Output the [x, y] coordinate of the center of the cell containing the given text.  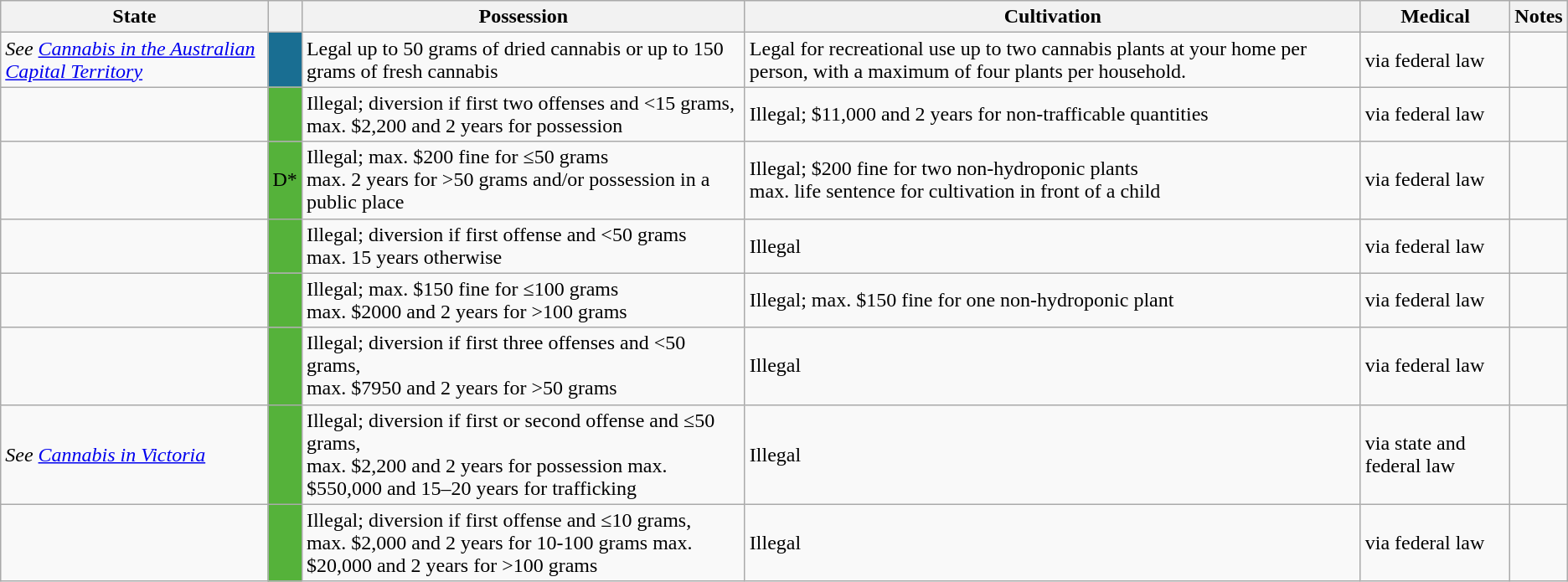
Illegal; max. $200 fine for ≤50 gramsmax. 2 years for >50 grams and/or possession in a public place [523, 180]
via state and federal law [1436, 454]
Illegal; diversion if first or second offense and ≤50 grams,max. $2,200 and 2 years for possession max. $550,000 and 15–20 years for trafficking [523, 454]
Illegal; diversion if first three offenses and <50 grams,max. $7950 and 2 years for >50 grams [523, 366]
Medical [1436, 17]
Illegal; diversion if first two offenses and <15 grams,max. $2,200 and 2 years for possession [523, 114]
Illegal; max. $150 fine for ≤100 gramsmax. $2000 and 2 years for >100 grams [523, 300]
Illegal; $11,000 and 2 years for non-trafficable quantities [1052, 114]
Illegal; $200 fine for two non-hydroponic plantsmax. life sentence for cultivation in front of a child [1052, 180]
Possession [523, 17]
State [134, 17]
Cultivation [1052, 17]
Notes [1539, 17]
Illegal; diversion if first offense and <50 gramsmax. 15 years otherwise [523, 246]
Legal for recreational use up to two cannabis plants at your home per person, with a maximum of four plants per household. [1052, 60]
Illegal; max. $150 fine for one non-hydroponic plant [1052, 300]
D* [285, 180]
Illegal; diversion if first offense and ≤10 grams,max. $2,000 and 2 years for 10-100 grams max. $20,000 and 2 years for >100 grams [523, 543]
See Cannabis in Victoria [134, 454]
See Cannabis in the Australian Capital Territory [134, 60]
Legal up to 50 grams of dried cannabis or up to 150 grams of fresh cannabis [523, 60]
